Output the (x, y) coordinate of the center of the cell containing the given text.  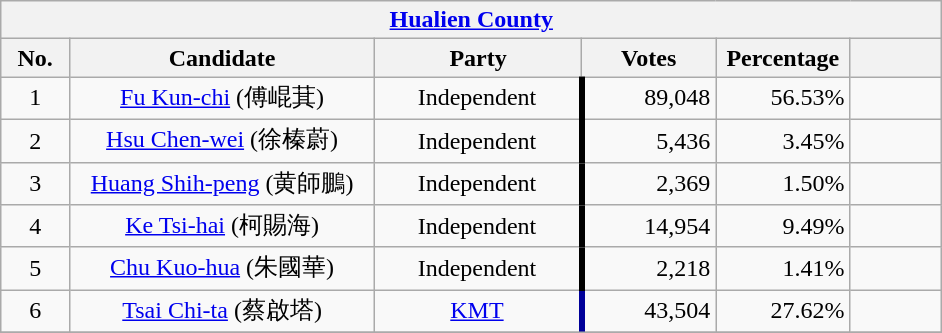
Huang Shih-peng (黄師鵬) (222, 184)
Ke Tsi-hai (柯賜海) (222, 226)
6 (36, 312)
KMT (478, 312)
1.41% (783, 268)
5 (36, 268)
89,048 (649, 98)
9.49% (783, 226)
2,218 (649, 268)
Fu Kun-chi (傅崐萁) (222, 98)
4 (36, 226)
1.50% (783, 184)
5,436 (649, 140)
1 (36, 98)
3 (36, 184)
2,369 (649, 184)
Chu Kuo-hua (朱國華) (222, 268)
14,954 (649, 226)
56.53% (783, 98)
Tsai Chi-ta (蔡啟塔) (222, 312)
No. (36, 58)
2 (36, 140)
Hualien County (472, 20)
Hsu Chen-wei (徐榛蔚) (222, 140)
Party (478, 58)
Candidate (222, 58)
27.62% (783, 312)
3.45% (783, 140)
43,504 (649, 312)
Votes (649, 58)
Percentage (783, 58)
